Determine the (X, Y) coordinate at the center of the cell enclosing the given text.  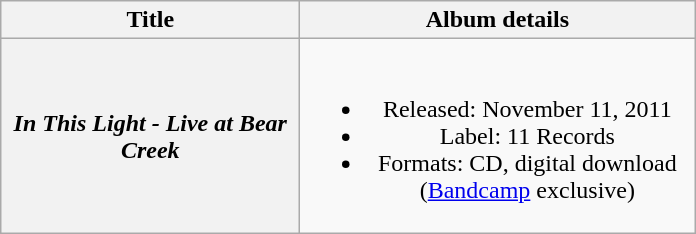
Released: November 11, 2011Label: 11 RecordsFormats: CD, digital download (Bandcamp exclusive) (498, 136)
Album details (498, 20)
Title (150, 20)
In This Light - Live at Bear Creek (150, 136)
